Identify which cell holds the provided text, then report its (X, Y) central coordinate. 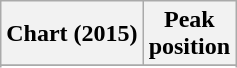
Chart (2015) (72, 34)
Peakposition (189, 34)
